Output the (x, y) coordinate of the center of the cell containing the given text.  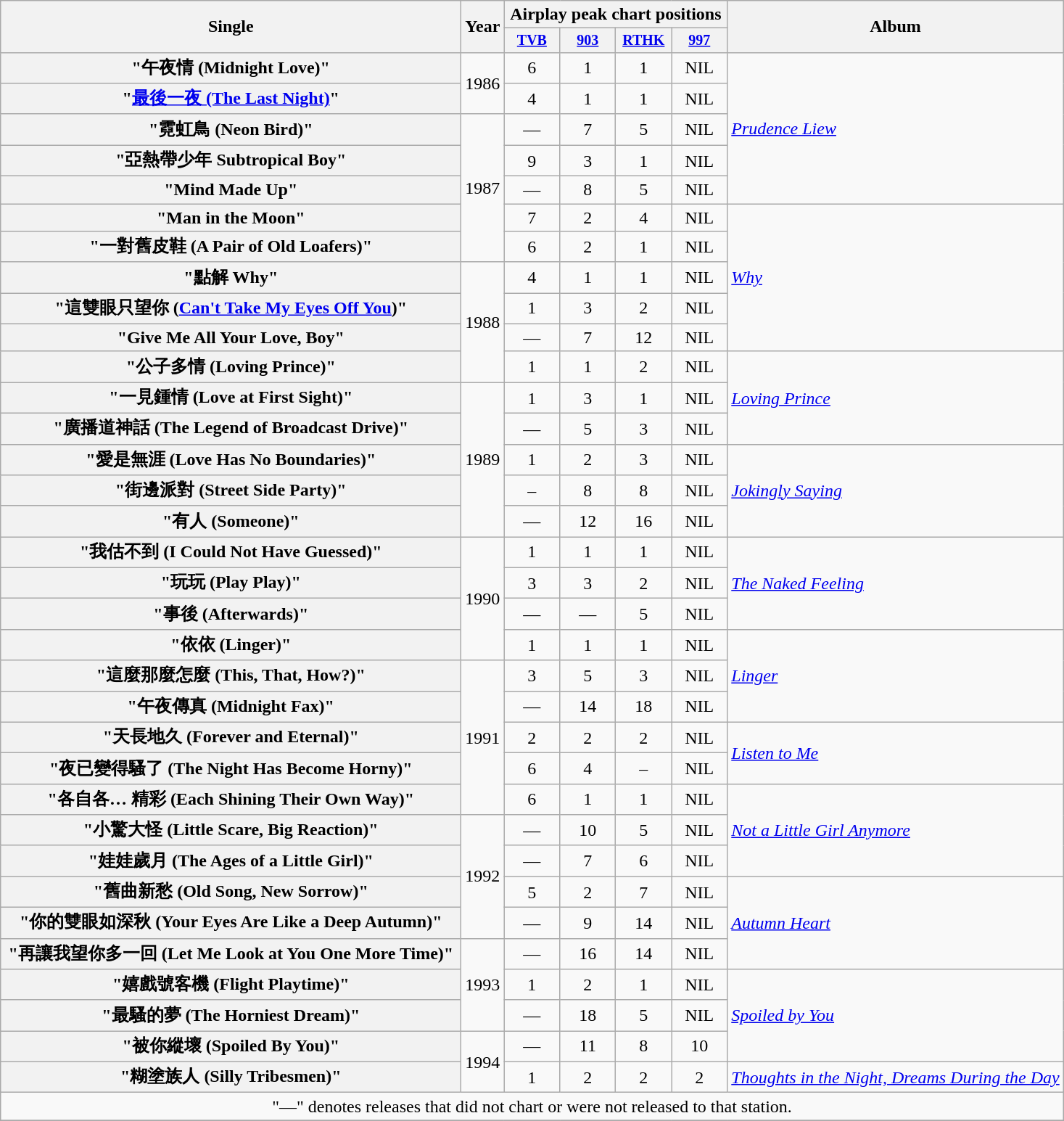
Prudence Liew (896, 128)
"嬉戲號客機 (Flight Playtime)" (231, 985)
"Give Me All Your Love, Boy" (231, 337)
"各自各… 精彩 (Each Shining Their Own Way)" (231, 800)
"你的雙眼如深秋 (Your Eyes Are Like a Deep Autumn)" (231, 923)
"最騷的夢 (The Horniest Dream)" (231, 1016)
"舊曲新愁 (Old Song, New Sorrow)" (231, 892)
Linger (896, 676)
Single (231, 27)
"玩玩 (Play Play)" (231, 583)
"事後 (Afterwards)" (231, 614)
Not a Little Girl Anymore (896, 830)
"再讓我望你多一回 (Let Me Look at You One More Time)" (231, 953)
"點解 Why" (231, 277)
"有人 (Someone)" (231, 521)
903 (587, 41)
"最後一夜 (The Last Night)" (231, 99)
Autumn Heart (896, 923)
"Man in the Moon" (231, 218)
Jokingly Saying (896, 490)
TVB (532, 41)
"廣播道神話 (The Legend of Broadcast Drive)" (231, 430)
"亞熱帶少年 Subtropical Boy" (231, 161)
"娃娃歲月 (The Ages of a Little Girl)" (231, 861)
997 (699, 41)
1994 (483, 1062)
"一對舊皮鞋 (A Pair of Old Loafers)" (231, 247)
Spoiled by You (896, 1016)
"公子多情 (Loving Prince)" (231, 367)
Loving Prince (896, 398)
"天長地久 (Forever and Eternal)" (231, 737)
"被你縱壞 (Spoiled By You)" (231, 1046)
"—" denotes releases that did not chart or were not released to that station. (532, 1106)
Thoughts in the Night, Dreams During the Day (896, 1077)
"依依 (Linger)" (231, 644)
Year (483, 27)
1993 (483, 985)
Why (896, 278)
The Naked Feeling (896, 583)
"Mind Made Up" (231, 190)
"糊塗族人 (Silly Tribesmen)" (231, 1077)
RTHK (644, 41)
1988 (483, 322)
"一見鍾情 (Love at First Sight)" (231, 398)
Listen to Me (896, 753)
"這雙眼只望你 (Can't Take My Eyes Off You)" (231, 309)
"小驚大怪 (Little Scare, Big Reaction)" (231, 830)
1989 (483, 460)
1991 (483, 737)
"霓虹鳥 (Neon Bird)" (231, 129)
"這麼那麼怎麼 (This, That, How?)" (231, 676)
"夜已變得騷了 (The Night Has Become Horny)" (231, 769)
11 (587, 1046)
Airplay peak chart positions (616, 15)
"愛是無涯 (Love Has No Boundaries)" (231, 460)
1992 (483, 876)
1990 (483, 599)
"我估不到 (I Could Not Have Guessed)" (231, 553)
Album (896, 27)
"午夜情 (Midnight Love)" (231, 68)
"午夜傳真 (Midnight Fax)" (231, 707)
"街邊派對 (Street Side Party)" (231, 490)
1986 (483, 83)
1987 (483, 188)
